Find where the given text appears and provide that cell's center as (x, y) coordinate. 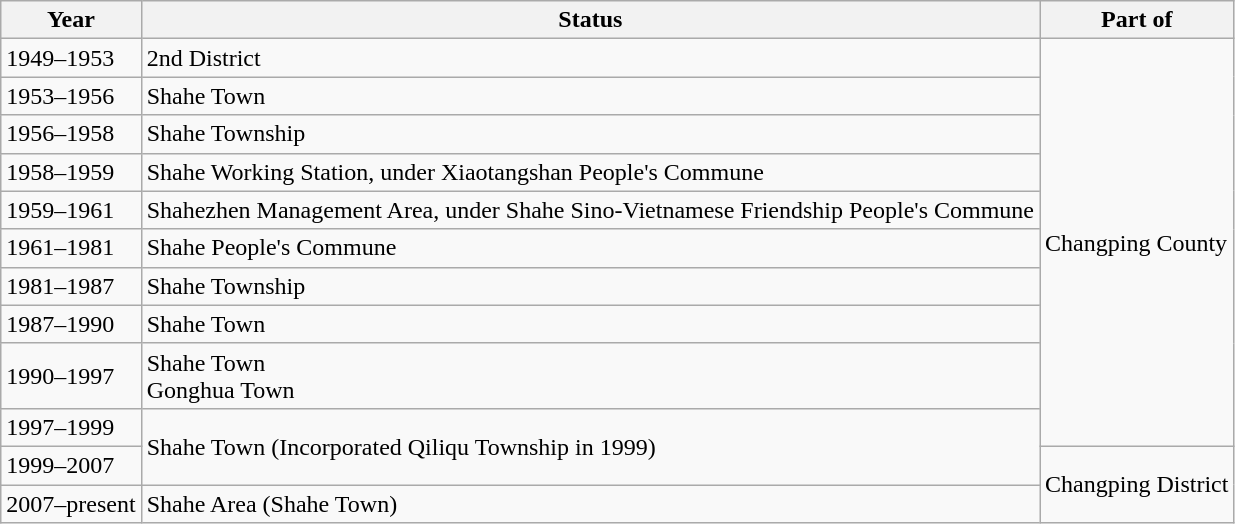
Part of (1137, 20)
2nd District (590, 58)
Status (590, 20)
Shahe People's Commune (590, 248)
Shahezhen Management Area, under Shahe Sino-Vietnamese Friendship People's Commune (590, 210)
1949–1953 (71, 58)
Changping District (1137, 484)
2007–present (71, 503)
Shahe Town (Incorporated Qiliqu Township in 1999) (590, 446)
1997–1999 (71, 427)
1999–2007 (71, 465)
1961–1981 (71, 248)
Shahe Working Station, under Xiaotangshan People's Commune (590, 172)
1987–1990 (71, 324)
Changping County (1137, 243)
Shahe TownGonghua Town (590, 376)
Year (71, 20)
1990–1997 (71, 376)
1981–1987 (71, 286)
Shahe Area (Shahe Town) (590, 503)
1956–1958 (71, 134)
1958–1959 (71, 172)
1953–1956 (71, 96)
1959–1961 (71, 210)
